Determine the (x, y) coordinate at the center of the cell enclosing the given text.  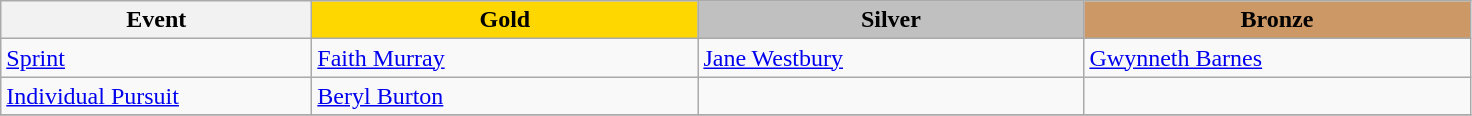
Jane Westbury (891, 58)
Bronze (1277, 20)
Beryl Burton (505, 96)
Event (156, 20)
Faith Murray (505, 58)
Sprint (156, 58)
Gwynneth Barnes (1277, 58)
Silver (891, 20)
Individual Pursuit (156, 96)
Gold (505, 20)
